Detect which cell encompasses the target text, then output its [x, y] center coordinate. 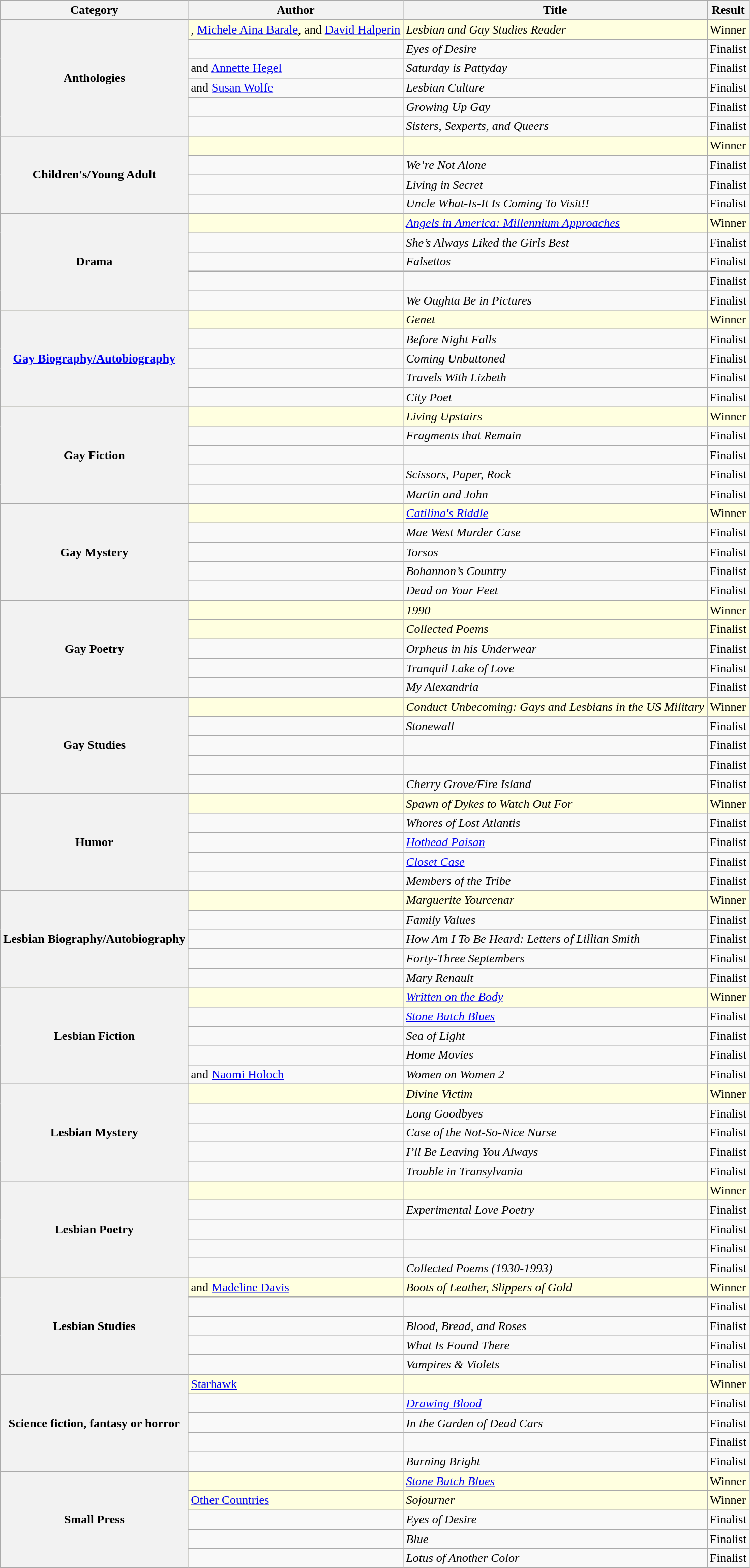
Sea of Light [555, 1036]
Gay Biography/Autobiography [95, 358]
and Naomi Holoch [296, 1074]
In the Garden of Dead Cars [555, 1423]
Tranquil Lake of Love [555, 668]
Marguerite Yourcenar [555, 900]
Lotus of Another Color [555, 1558]
Living in Secret [555, 184]
Before Night Falls [555, 339]
and Susan Wolfe [296, 87]
Lesbian Culture [555, 87]
Dead on Your Feet [555, 591]
Closet Case [555, 862]
Mae West Murder Case [555, 532]
Stonewall [555, 726]
Sojourner [555, 1500]
, Michele Aina Barale, and David Halperin [296, 29]
Burning Bright [555, 1461]
Category [95, 10]
Other Countries [296, 1500]
1990 [555, 610]
Lesbian Biography/Autobiography [95, 939]
Saturday is Pattyday [555, 68]
Falsettos [555, 262]
Gay Mystery [95, 552]
Lesbian Fiction [95, 1036]
Living Upstairs [555, 416]
What Is Found There [555, 1345]
Gay Fiction [95, 455]
Torsos [555, 552]
Boots of Leather, Slippers of Gold [555, 1287]
Members of the Tribe [555, 881]
Whores of Lost Atlantis [555, 823]
Drama [95, 261]
and Annette Hegel [296, 68]
We Oughta Be in Pictures [555, 300]
Lesbian Mystery [95, 1132]
Sisters, Sexperts, and Queers [555, 126]
Long Goodbyes [555, 1113]
Orpheus in his Underwear [555, 649]
Growing Up Gay [555, 107]
Mary Renault [555, 978]
Collected Poems (1930-1993) [555, 1268]
Author [296, 10]
Science fiction, fantasy or horror [95, 1423]
Scissors, Paper, Rock [555, 474]
Uncle What-Is-It Is Coming To Visit!! [555, 203]
Angels in America: Millennium Approaches [555, 223]
We’re Not Alone [555, 165]
She’s Always Liked the Girls Best [555, 243]
Blue [555, 1539]
Forty-Three Septembers [555, 958]
Trouble in Transylvania [555, 1171]
How Am I To Be Heard: Letters of Lillian Smith [555, 939]
Written on the Body [555, 997]
Result [728, 10]
Family Values [555, 920]
Anthologies [95, 78]
Small Press [95, 1520]
Divine Victim [555, 1094]
Genet [555, 320]
Case of the Not-So-Nice Nurse [555, 1132]
Gay Studies [95, 745]
and Madeline Davis [296, 1287]
Children's/Young Adult [95, 174]
Catilina's Riddle [555, 513]
Vampires & Violets [555, 1365]
Bohannon’s Country [555, 571]
My Alexandria [555, 687]
Gay Poetry [95, 649]
Spawn of Dykes to Watch Out For [555, 803]
Drawing Blood [555, 1403]
Starhawk [296, 1384]
Title [555, 10]
Travels With Lizbeth [555, 378]
Fragments that Remain [555, 436]
Lesbian Poetry [95, 1229]
City Poet [555, 397]
Blood, Bread, and Roses [555, 1326]
Hothead Paisan [555, 842]
Home Movies [555, 1055]
I’ll Be Leaving You Always [555, 1152]
Martin and John [555, 494]
Experimental Love Poetry [555, 1210]
Collected Poems [555, 629]
Coming Unbuttoned [555, 358]
Women on Women 2 [555, 1074]
Cherry Grove/Fire Island [555, 784]
Humor [95, 842]
Conduct Unbecoming: Gays and Lesbians in the US Military [555, 707]
Lesbian Studies [95, 1326]
Lesbian and Gay Studies Reader [555, 29]
